Determine the [x, y] coordinate at the center of the cell enclosing the given text.  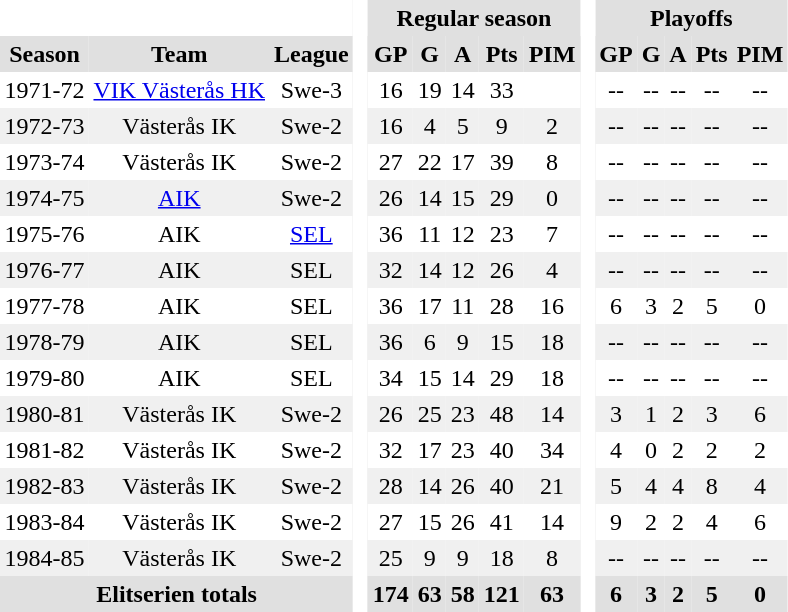
1981-82 [44, 450]
1978-79 [44, 342]
1972-73 [44, 126]
1 [651, 414]
Swe-3 [312, 90]
39 [502, 162]
58 [462, 594]
1975-76 [44, 234]
174 [390, 594]
1980-81 [44, 414]
48 [502, 414]
21 [552, 486]
1976-77 [44, 270]
Regular season [474, 18]
7 [552, 234]
1974-75 [44, 198]
League [312, 54]
1979-80 [44, 378]
Season [44, 54]
VIK Västerås HK [180, 90]
1973-74 [44, 162]
1983-84 [44, 522]
1982-83 [44, 486]
1971-72 [44, 90]
22 [430, 162]
Elitserien totals [176, 594]
Playoffs [692, 18]
19 [430, 90]
33 [502, 90]
121 [502, 594]
1977-78 [44, 306]
1984-85 [44, 558]
Team [180, 54]
41 [502, 522]
